Return (X, Y) of the center of cell containing provided text 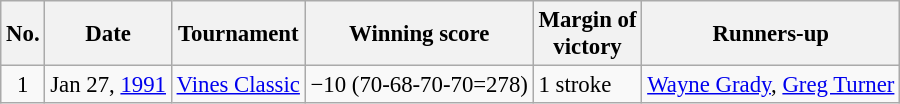
No. (23, 34)
Winning score (419, 34)
1 stroke (588, 85)
Wayne Grady, Greg Turner (771, 85)
1 (23, 85)
Date (108, 34)
Jan 27, 1991 (108, 85)
Tournament (238, 34)
Margin ofvictory (588, 34)
Runners-up (771, 34)
Vines Classic (238, 85)
−10 (70-68-70-70=278) (419, 85)
